Detect which cell encompasses the target text, then output its (x, y) center coordinate. 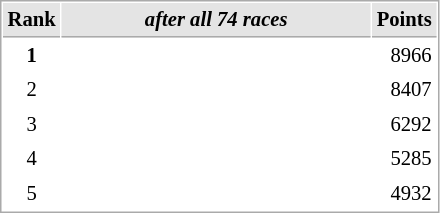
8966 (404, 56)
5285 (404, 158)
after all 74 races (216, 20)
Points (404, 20)
1 (32, 56)
2 (32, 90)
8407 (404, 90)
4932 (404, 194)
6292 (404, 124)
5 (32, 194)
Rank (32, 20)
3 (32, 124)
4 (32, 158)
